Output the [X, Y] coordinate of the center of the cell containing the given text.  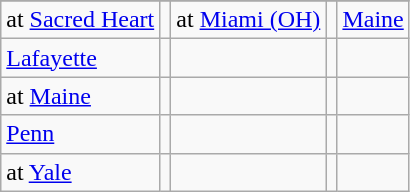
Maine [373, 20]
at Yale [80, 172]
Penn [80, 134]
at Sacred Heart [80, 20]
Lafayette [80, 58]
at Maine [80, 96]
at Miami (OH) [248, 20]
